Determine the [x, y] coordinate at the center of the cell enclosing the given text.  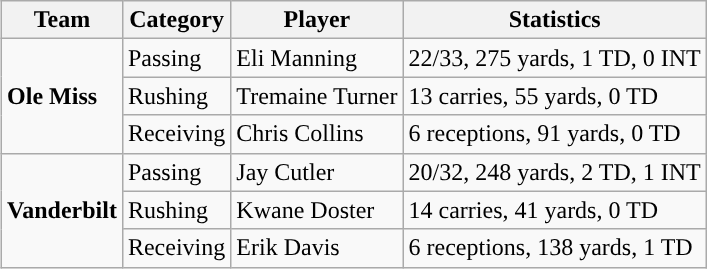
20/32, 248 yards, 2 TD, 1 INT [554, 172]
Player [317, 20]
6 receptions, 91 yards, 0 TD [554, 134]
Ole Miss [62, 96]
22/33, 275 yards, 1 TD, 0 INT [554, 58]
Vanderbilt [62, 210]
Jay Cutler [317, 172]
Eli Manning [317, 58]
13 carries, 55 yards, 0 TD [554, 96]
Kwane Doster [317, 210]
Statistics [554, 20]
Chris Collins [317, 134]
6 receptions, 138 yards, 1 TD [554, 248]
Team [62, 20]
Category [176, 20]
Erik Davis [317, 248]
14 carries, 41 yards, 0 TD [554, 210]
Tremaine Turner [317, 96]
